Identify which cell holds the provided text, then report its (x, y) central coordinate. 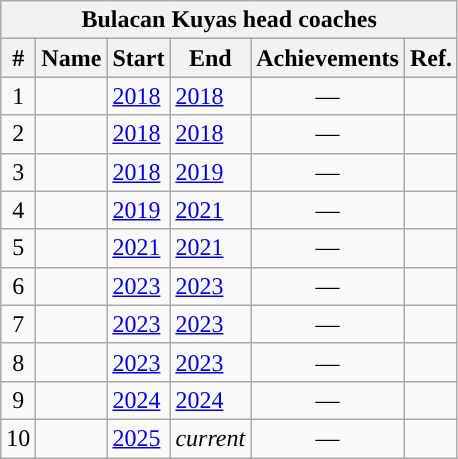
10 (18, 438)
7 (18, 324)
Achievements (328, 58)
5 (18, 248)
1 (18, 96)
End (210, 58)
2 (18, 134)
6 (18, 286)
4 (18, 210)
8 (18, 362)
2025 (138, 438)
Name (72, 58)
9 (18, 400)
Bulacan Kuyas head coaches (230, 20)
# (18, 58)
Ref. (430, 58)
3 (18, 172)
Start (138, 58)
current (210, 438)
